Determine the (x, y) coordinate at the center of the cell enclosing the given text.  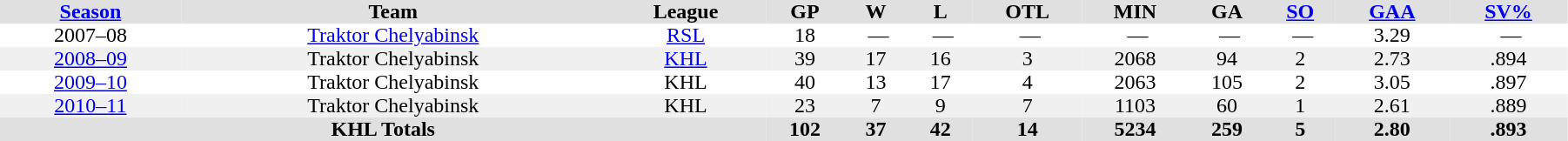
.894 (1509, 59)
2007–08 (90, 35)
RSL (686, 35)
MIN (1135, 12)
2009–10 (90, 82)
2.61 (1392, 106)
14 (1027, 129)
Team (393, 12)
18 (804, 35)
.889 (1509, 106)
60 (1227, 106)
5 (1300, 129)
1 (1300, 106)
23 (804, 106)
GAA (1392, 12)
42 (941, 129)
9 (941, 106)
1103 (1135, 106)
2063 (1135, 82)
3 (1027, 59)
Season (90, 12)
4 (1027, 82)
.893 (1509, 129)
13 (876, 82)
.897 (1509, 82)
40 (804, 82)
W (876, 12)
KHL Totals (383, 129)
94 (1227, 59)
39 (804, 59)
2068 (1135, 59)
102 (804, 129)
2.80 (1392, 129)
League (686, 12)
105 (1227, 82)
GA (1227, 12)
3.05 (1392, 82)
L (941, 12)
2.73 (1392, 59)
2008–09 (90, 59)
37 (876, 129)
SV% (1509, 12)
OTL (1027, 12)
16 (941, 59)
2010–11 (90, 106)
3.29 (1392, 35)
GP (804, 12)
5234 (1135, 129)
SO (1300, 12)
259 (1227, 129)
